Find where the given text appears and provide that cell's center as [X, Y] coordinate. 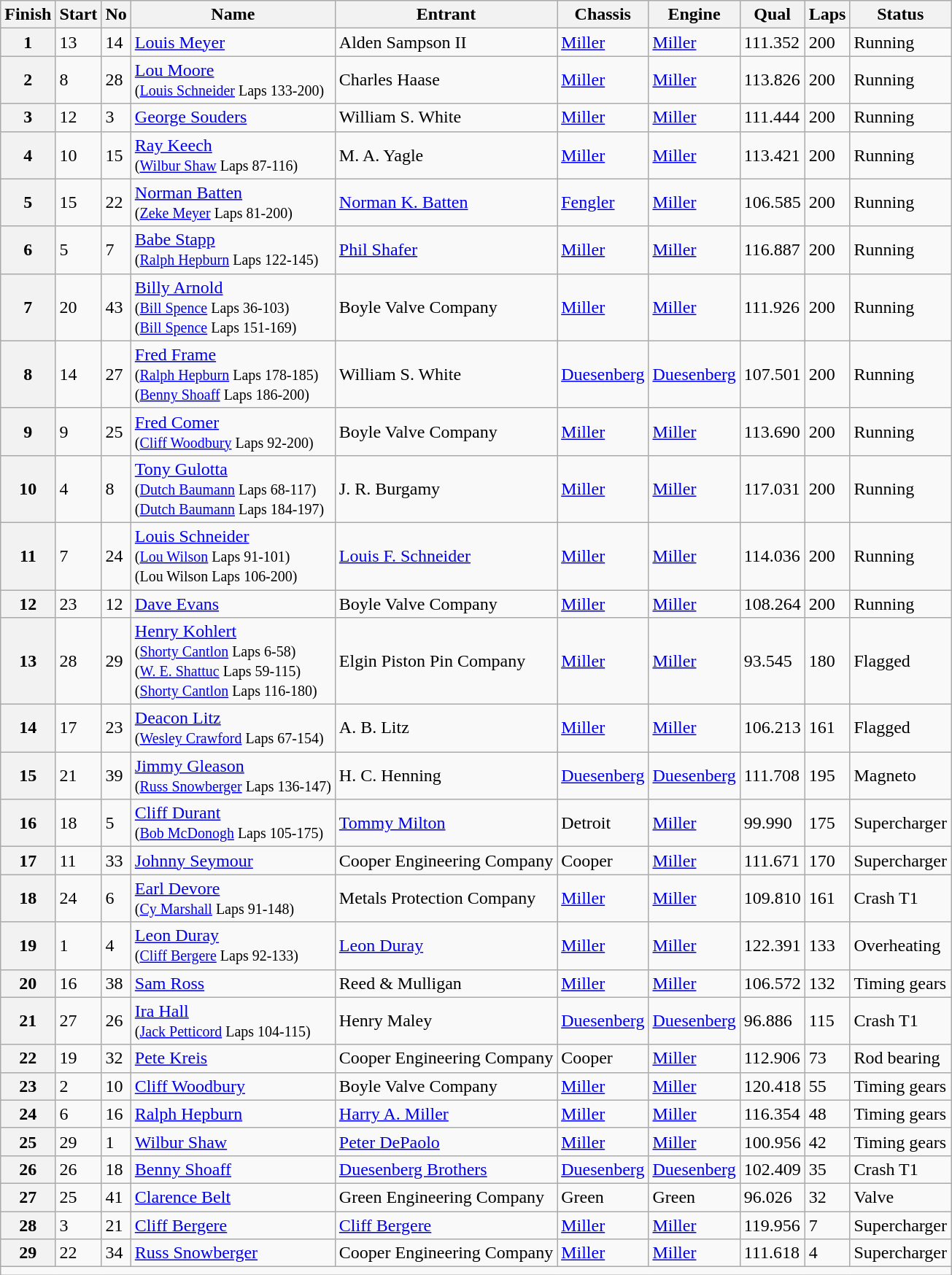
42 [827, 1142]
108.264 [772, 603]
122.391 [772, 945]
Sam Ross [233, 983]
Detroit [603, 823]
115 [827, 1021]
106.572 [772, 983]
113.826 [772, 80]
111.708 [772, 776]
Peter DePaolo [446, 1142]
96.026 [772, 1197]
96.886 [772, 1021]
120.418 [772, 1086]
Metals Protection Company [446, 899]
113.690 [772, 432]
Rod bearing [900, 1058]
117.031 [772, 489]
M. A. Yagle [446, 155]
38 [116, 983]
109.810 [772, 899]
Louis Schneider(Lou Wilson Laps 91-101)(Lou Wilson Laps 106-200) [233, 556]
Dave Evans [233, 603]
111.671 [772, 861]
119.956 [772, 1225]
Overheating [900, 945]
116.887 [772, 249]
Ralph Hepburn [233, 1114]
Phil Shafer [446, 249]
Charles Haase [446, 80]
Magneto [900, 776]
Leon Duray [446, 945]
93.545 [772, 661]
170 [827, 861]
34 [116, 1253]
Ira Hall (Jack Petticord Laps 104-115) [233, 1021]
Lou Moore (Louis Schneider Laps 133-200) [233, 80]
Elgin Piston Pin Company [446, 661]
Louis Meyer [233, 42]
102.409 [772, 1169]
Fengler [603, 203]
Wilbur Shaw [233, 1142]
Engine [694, 15]
Louis F. Schneider [446, 556]
41 [116, 1197]
No [116, 15]
Finish [28, 15]
111.444 [772, 117]
35 [827, 1169]
Entrant [446, 15]
Chassis [603, 15]
114.036 [772, 556]
Johnny Seymour [233, 861]
Valve [900, 1197]
Cliff Durant(Bob McDonogh Laps 105-175) [233, 823]
99.990 [772, 823]
132 [827, 983]
106.585 [772, 203]
Name [233, 15]
116.354 [772, 1114]
113.421 [772, 155]
Green Engineering Company [446, 1197]
48 [827, 1114]
112.906 [772, 1058]
175 [827, 823]
Leon Duray(Cliff Bergere Laps 92-133) [233, 945]
Status [900, 15]
33 [116, 861]
Benny Shoaff [233, 1169]
39 [116, 776]
Tommy Milton [446, 823]
Duesenberg Brothers [446, 1169]
Henry Kohlert (Shorty Cantlon Laps 6-58)(W. E. Shattuc Laps 59-115)(Shorty Cantlon Laps 116-180) [233, 661]
George Souders [233, 117]
Tony Gulotta(Dutch Baumann Laps 68-117)(Dutch Baumann Laps 184-197) [233, 489]
A. B. Litz [446, 728]
Russ Snowberger [233, 1253]
Reed & Mulligan [446, 983]
43 [116, 307]
195 [827, 776]
Start [79, 15]
Laps [827, 15]
Fred Frame(Ralph Hepburn Laps 178-185)(Benny Shoaff Laps 186-200) [233, 374]
J. R. Burgamy [446, 489]
Billy Arnold (Bill Spence Laps 36-103)(Bill Spence Laps 151-169) [233, 307]
111.352 [772, 42]
H. C. Henning [446, 776]
Earl Devore(Cy Marshall Laps 91-148) [233, 899]
Harry A. Miller [446, 1114]
Jimmy Gleason (Russ Snowberger Laps 136-147) [233, 776]
Deacon Litz (Wesley Crawford Laps 67-154) [233, 728]
73 [827, 1058]
111.926 [772, 307]
Norman Batten(Zeke Meyer Laps 81-200) [233, 203]
Alden Sampson II [446, 42]
Qual [772, 15]
180 [827, 661]
106.213 [772, 728]
133 [827, 945]
111.618 [772, 1253]
55 [827, 1086]
Cliff Woodbury [233, 1086]
100.956 [772, 1142]
Ray Keech (Wilbur Shaw Laps 87-116) [233, 155]
Henry Maley [446, 1021]
107.501 [772, 374]
Pete Kreis [233, 1058]
Clarence Belt [233, 1197]
Babe Stapp(Ralph Hepburn Laps 122-145) [233, 249]
Fred Comer(Cliff Woodbury Laps 92-200) [233, 432]
Norman K. Batten [446, 203]
